Search for the cell housing the specified text and yield its [X, Y] center coordinate. 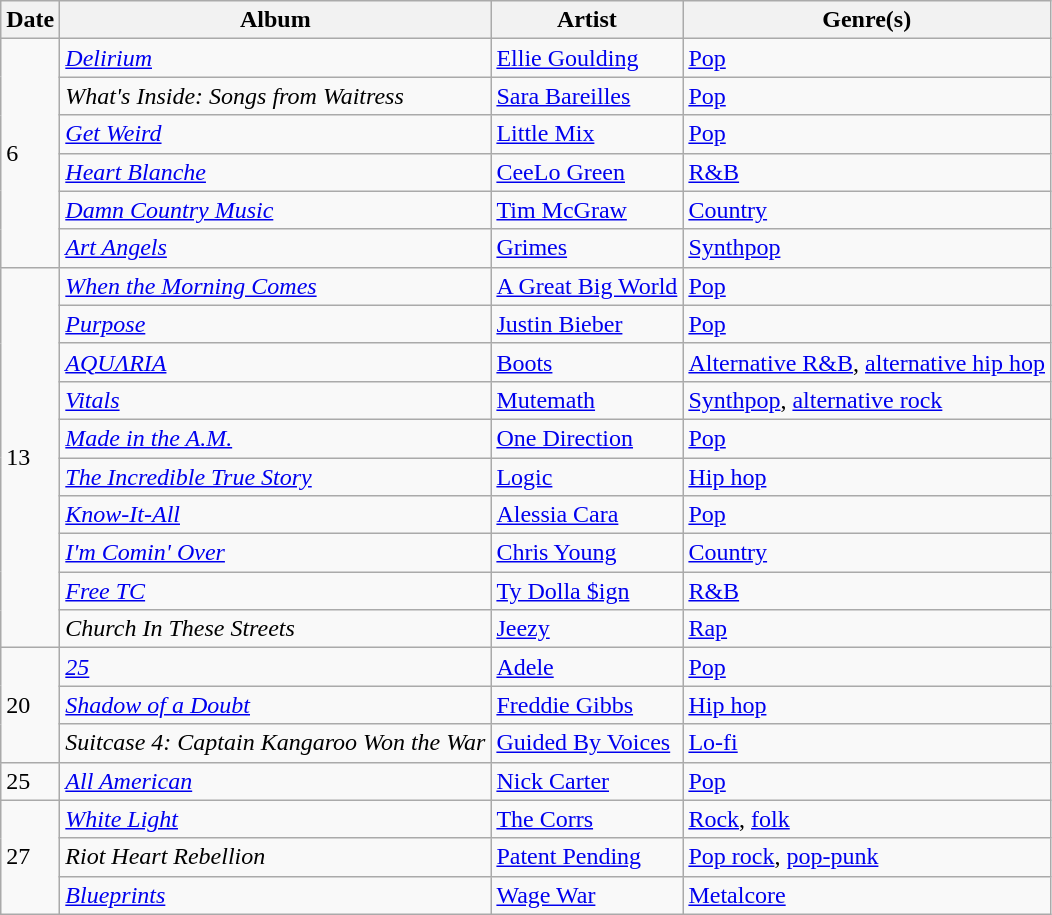
Justin Bieber [587, 324]
Ty Dolla $ign [587, 591]
Ellie Goulding [587, 58]
Get Weird [276, 134]
Guided By Voices [587, 743]
Synthpop, alternative rock [867, 400]
20 [30, 705]
Know-It-All [276, 515]
Metalcore [867, 895]
Tim McGraw [587, 210]
13 [30, 458]
When the Morning Comes [276, 286]
Sara Bareilles [587, 96]
Little Mix [587, 134]
Damn Country Music [276, 210]
Patent Pending [587, 857]
Purpose [276, 324]
27 [30, 857]
Shadow of a Doubt [276, 705]
Church In These Streets [276, 629]
Jeezy [587, 629]
Riot Heart Rebellion [276, 857]
Art Angels [276, 248]
Made in the A.M. [276, 438]
Adele [587, 667]
Grimes [587, 248]
Alessia Cara [587, 515]
Album [276, 20]
CeeLo Green [587, 172]
Chris Young [587, 553]
Mutemath [587, 400]
I'm Comin' Over [276, 553]
Free TC [276, 591]
Vitals [276, 400]
Delirium [276, 58]
Wage War [587, 895]
Boots [587, 362]
Genre(s) [867, 20]
Pop rock, pop-punk [867, 857]
The Corrs [587, 819]
Synthpop [867, 248]
Artist [587, 20]
One Direction [587, 438]
Suitcase 4: Captain Kangaroo Won the War [276, 743]
Rock, folk [867, 819]
Logic [587, 477]
All American [276, 781]
A Great Big World [587, 286]
Freddie Gibbs [587, 705]
Nick Carter [587, 781]
Lo-fi [867, 743]
Date [30, 20]
Blueprints [276, 895]
Rap [867, 629]
White Light [276, 819]
AQUΛRIA [276, 362]
Alternative R&B, alternative hip hop [867, 362]
Heart Blanche [276, 172]
The Incredible True Story [276, 477]
What's Inside: Songs from Waitress [276, 96]
6 [30, 153]
